Scan for the cell matching the given text and deliver its (X, Y) coordinate at center. 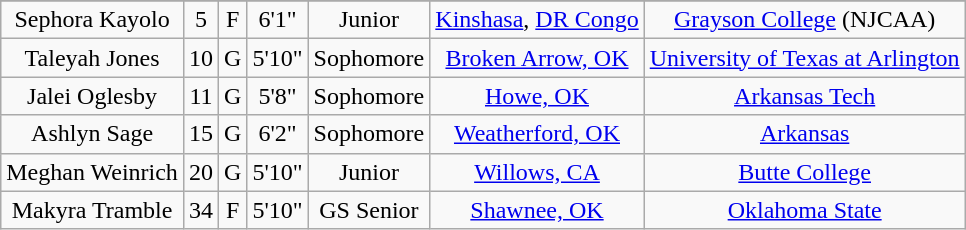
Kinshasa, DR Congo (537, 20)
Sephora Kayolo (92, 20)
Taleyah Jones (92, 58)
5'8" (278, 96)
20 (200, 172)
6'1" (278, 20)
GS Senior (369, 210)
5 (200, 20)
Oklahoma State (804, 210)
Arkansas (804, 134)
Butte College (804, 172)
Jalei Oglesby (92, 96)
University of Texas at Arlington (804, 58)
Ashlyn Sage (92, 134)
10 (200, 58)
15 (200, 134)
Willows, CA (537, 172)
Meghan Weinrich (92, 172)
Howe, OK (537, 96)
34 (200, 210)
6'2" (278, 134)
Weatherford, OK (537, 134)
Makyra Tramble (92, 210)
Broken Arrow, OK (537, 58)
11 (200, 96)
Grayson College (NJCAA) (804, 20)
Arkansas Tech (804, 96)
Shawnee, OK (537, 210)
